Locate the cell with the specified text and output its [x, y] center coordinate. 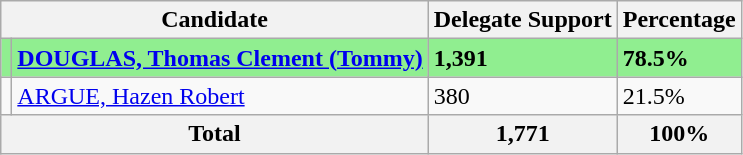
Candidate [214, 20]
21.5% [679, 96]
Total [214, 134]
Percentage [679, 20]
380 [522, 96]
1,391 [522, 58]
78.5% [679, 58]
ARGUE, Hazen Robert [220, 96]
1,771 [522, 134]
Delegate Support [522, 20]
100% [679, 134]
DOUGLAS, Thomas Clement (Tommy) [220, 58]
